Determine the [x, y] coordinate at the center of the cell enclosing the given text.  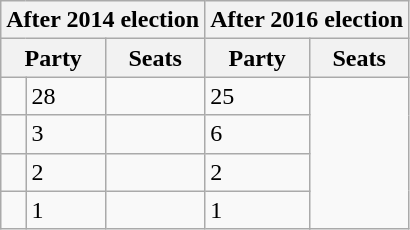
After 2014 election [103, 20]
3 [66, 134]
6 [258, 134]
28 [66, 96]
25 [258, 96]
After 2016 election [307, 20]
